Return the (x, y) coordinate for the center point of the cell that contains the specified text.  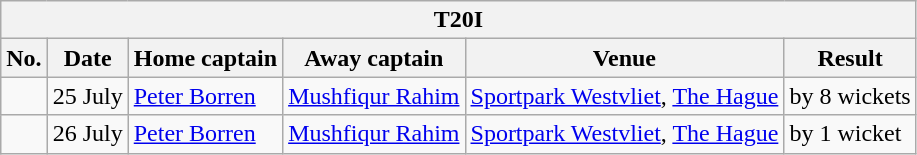
25 July (88, 96)
No. (24, 58)
26 July (88, 134)
Home captain (205, 58)
Away captain (374, 58)
T20I (458, 20)
by 8 wickets (850, 96)
Venue (624, 58)
Date (88, 58)
Result (850, 58)
by 1 wicket (850, 134)
